Provide the (x, y) coordinate of the cell's center where the given text is located.  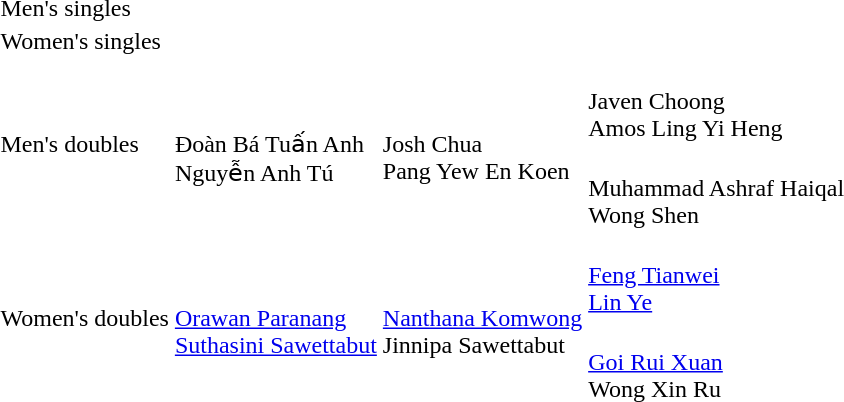
Đoàn Bá Tuấn AnhNguyễn Anh Tú (276, 144)
Josh ChuaPang Yew En Koen (482, 144)
